Pinpoint the cell where the given text exists, returning its [X, Y] midpoint coordinate. 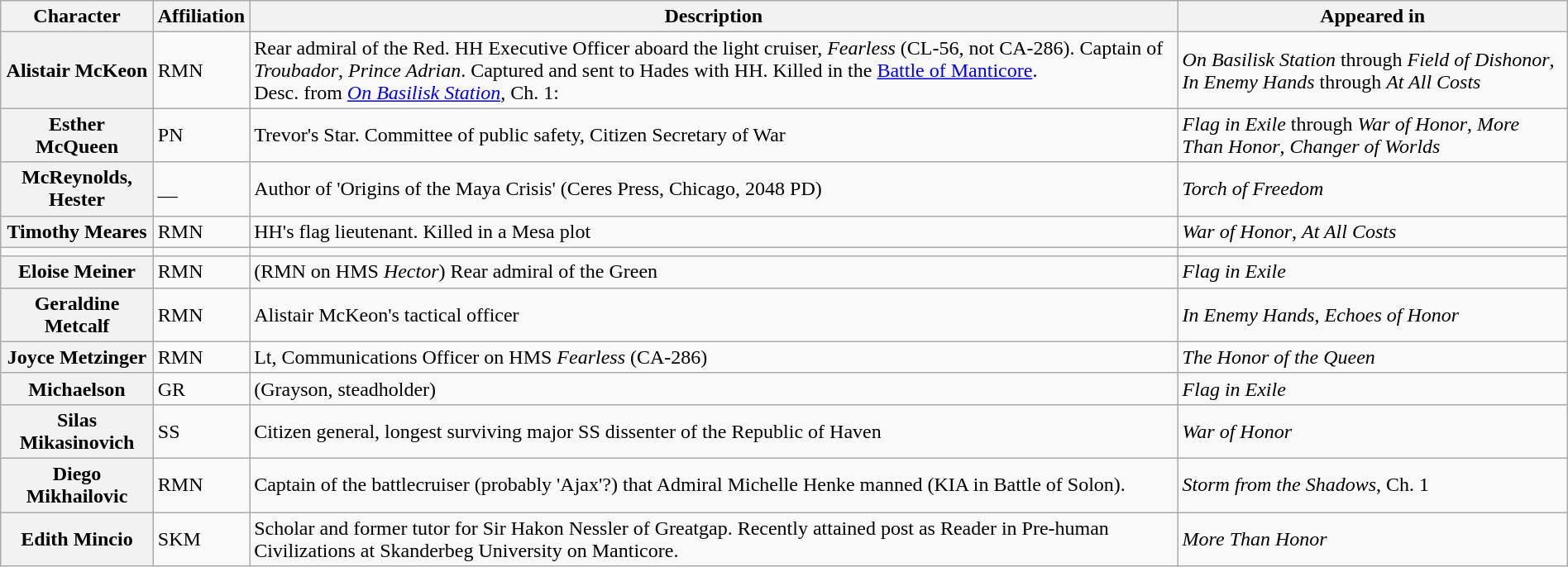
Alistair McKeon [77, 70]
Storm from the Shadows, Ch. 1 [1373, 484]
Eloise Meiner [77, 272]
Character [77, 17]
McReynolds, Hester [77, 188]
HH's flag lieutenant. Killed in a Mesa plot [714, 231]
Captain of the battlecruiser (probably 'Ajax'?) that Admiral Michelle Henke manned (KIA in Battle of Solon). [714, 484]
War of Honor [1373, 431]
PN [201, 136]
On Basilisk Station through Field of Dishonor, In Enemy Hands through At All Costs [1373, 70]
GR [201, 388]
Description [714, 17]
More Than Honor [1373, 539]
Flag in Exile through War of Honor, More Than Honor, Changer of Worlds [1373, 136]
Trevor's Star. Committee of public safety, Citizen Secretary of War [714, 136]
Michaelson [77, 388]
Silas Mikasinovich [77, 431]
Lt, Communications Officer on HMS Fearless (CA-286) [714, 357]
(RMN on HMS Hector) Rear admiral of the Green [714, 272]
Appeared in [1373, 17]
__ [201, 188]
The Honor of the Queen [1373, 357]
SKM [201, 539]
Torch of Freedom [1373, 188]
War of Honor, At All Costs [1373, 231]
In Enemy Hands, Echoes of Honor [1373, 314]
Citizen general, longest surviving major SS dissenter of the Republic of Haven [714, 431]
SS [201, 431]
Geraldine Metcalf [77, 314]
(Grayson, steadholder) [714, 388]
Diego Mikhailovic [77, 484]
Alistair McKeon's tactical officer [714, 314]
Joyce Metzinger [77, 357]
Author of 'Origins of the Maya Crisis' (Ceres Press, Chicago, 2048 PD) [714, 188]
Esther McQueen [77, 136]
Edith Mincio [77, 539]
Affiliation [201, 17]
Timothy Meares [77, 231]
